Return the (X, Y) coordinate for the center point of the cell that contains the specified text.  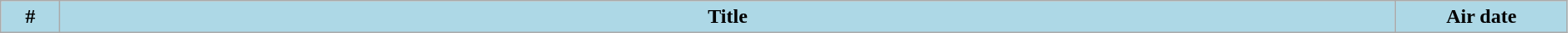
Air date (1481, 17)
# (30, 17)
Title (728, 17)
